Return (X, Y) of the center of cell containing provided text 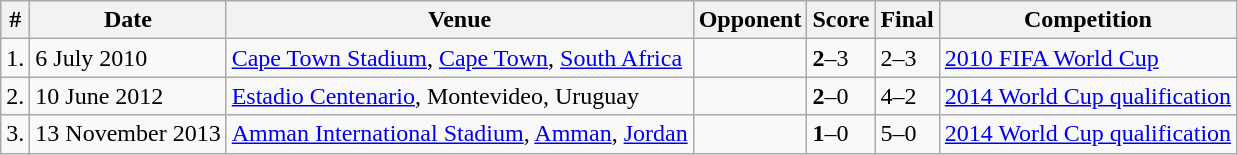
Venue (460, 20)
2. (16, 96)
2010 FIFA World Cup (1088, 58)
Final (907, 20)
Opponent (750, 20)
Cape Town Stadium, Cape Town, South Africa (460, 58)
10 June 2012 (128, 96)
3. (16, 134)
1. (16, 58)
1–0 (841, 134)
13 November 2013 (128, 134)
4–2 (907, 96)
Score (841, 20)
Competition (1088, 20)
5–0 (907, 134)
Date (128, 20)
Amman International Stadium, Amman, Jordan (460, 134)
6 July 2010 (128, 58)
Estadio Centenario, Montevideo, Uruguay (460, 96)
2–0 (841, 96)
# (16, 20)
